Locate the cell with the specified text and output its [x, y] center coordinate. 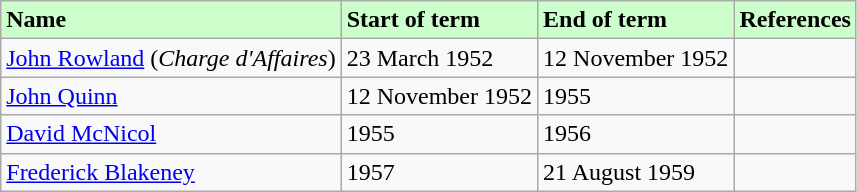
1957 [439, 172]
David McNicol [171, 134]
Name [171, 20]
23 March 1952 [439, 58]
Frederick Blakeney [171, 172]
John Rowland (Charge d'Affaires) [171, 58]
End of term [636, 20]
1956 [636, 134]
John Quinn [171, 96]
21 August 1959 [636, 172]
Start of term [439, 20]
References [796, 20]
